Capture the cell that displays the provided text and extract its [X, Y] central coordinate. 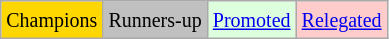
Relegated [342, 20]
Runners-up [155, 20]
Promoted [252, 20]
Champions [52, 20]
